Scan for the cell matching the given text and deliver its [x, y] coordinate at center. 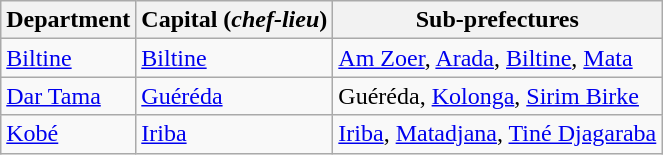
Dar Tama [68, 96]
Department [68, 20]
Guéréda, Kolonga, Sirim Birke [498, 96]
Iriba [234, 134]
Kobé [68, 134]
Sub-prefectures [498, 20]
Guéréda [234, 96]
Iriba, Matadjana, Tiné Djagaraba [498, 134]
Am Zoer, Arada, Biltine, Mata [498, 58]
Capital (chef-lieu) [234, 20]
